Return [x, y] of the center of cell containing provided text 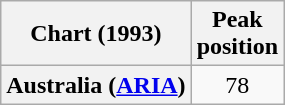
Chart (1993) [96, 34]
Peakposition [237, 34]
78 [237, 85]
Australia (ARIA) [96, 85]
